Capture the cell that displays the provided text and extract its [x, y] central coordinate. 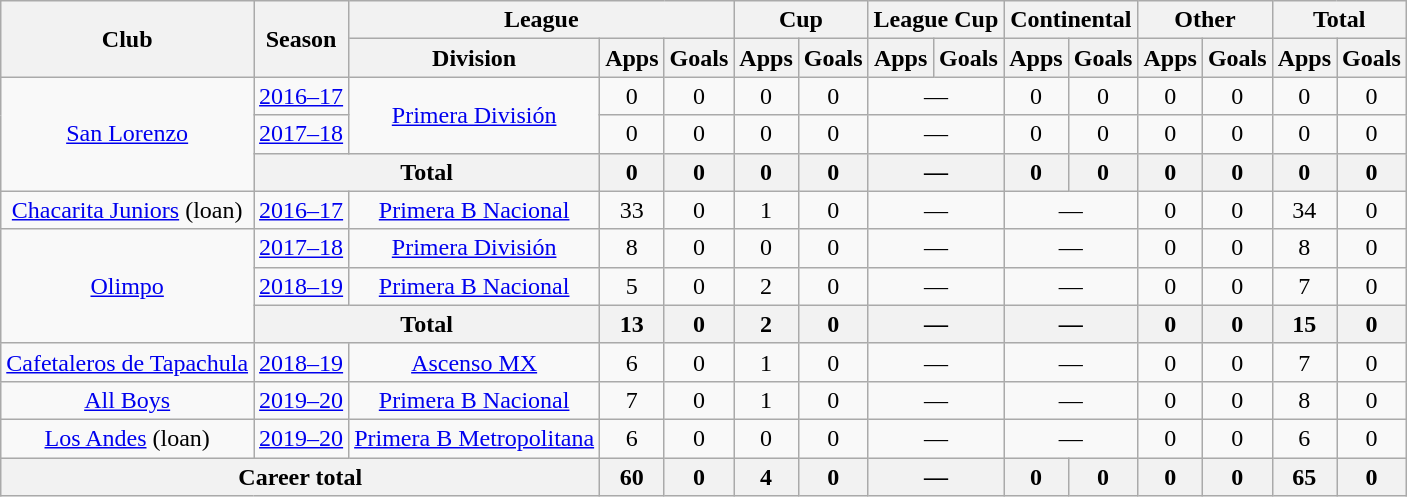
65 [1304, 477]
All Boys [128, 400]
15 [1304, 324]
San Lorenzo [128, 134]
Chacarita Juniors (loan) [128, 210]
Continental [1071, 20]
Olimpo [128, 286]
League [542, 20]
34 [1304, 210]
60 [632, 477]
13 [632, 324]
Cafetaleros de Tapachula [128, 362]
League Cup [936, 20]
Los Andes (loan) [128, 438]
Primera B Metropolitana [474, 438]
Career total [300, 477]
Season [302, 39]
Club [128, 39]
Division [474, 58]
Ascenso MX [474, 362]
5 [632, 286]
Other [1205, 20]
Cup [801, 20]
33 [632, 210]
4 [766, 477]
